Capture the cell that displays the provided text and extract its (X, Y) central coordinate. 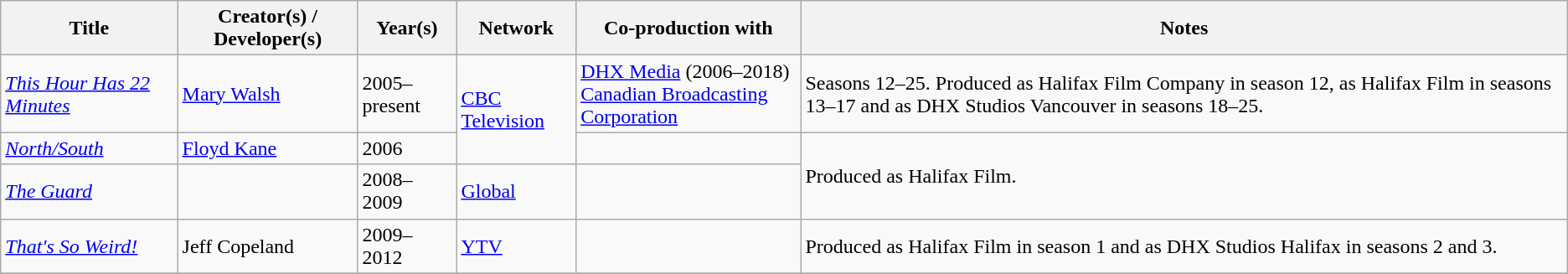
North/South (89, 148)
Creator(s) / Developer(s) (268, 28)
2009–2012 (407, 246)
Jeff Copeland (268, 246)
Title (89, 28)
2005–present (407, 94)
Year(s) (407, 28)
Notes (1184, 28)
Global (516, 191)
The Guard (89, 191)
Produced as Halifax Film in season 1 and as DHX Studios Halifax in seasons 2 and 3. (1184, 246)
Mary Walsh (268, 94)
DHX Media (2006–2018)Canadian Broadcasting Corporation (689, 94)
Produced as Halifax Film. (1184, 176)
2008–2009 (407, 191)
Network (516, 28)
CBC Television (516, 110)
Floyd Kane (268, 148)
Co-production with (689, 28)
This Hour Has 22 Minutes (89, 94)
YTV (516, 246)
2006 (407, 148)
That's So Weird! (89, 246)
Seasons 12–25. Produced as Halifax Film Company in season 12, as Halifax Film in seasons 13–17 and as DHX Studios Vancouver in seasons 18–25. (1184, 94)
